Scan for the cell matching the given text and deliver its (x, y) coordinate at center. 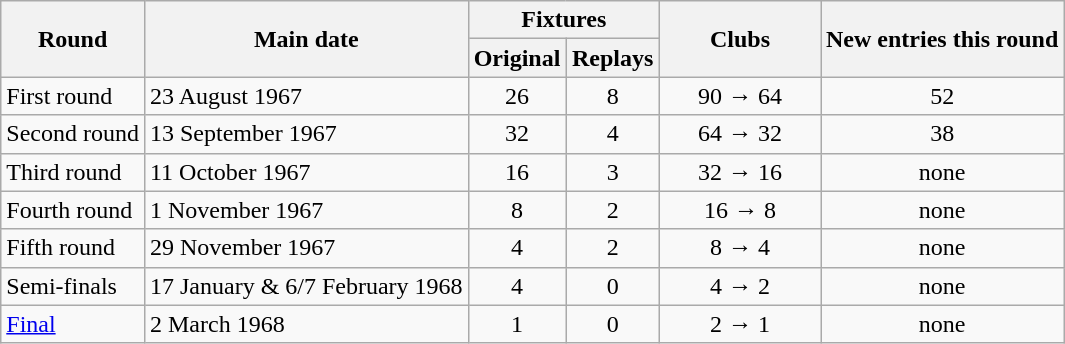
1 November 1967 (306, 210)
Original (517, 58)
Round (73, 39)
Third round (73, 172)
1 (517, 324)
26 (517, 96)
Second round (73, 134)
2 March 1968 (306, 324)
Fifth round (73, 248)
Clubs (740, 39)
11 October 1967 (306, 172)
52 (942, 96)
29 November 1967 (306, 248)
38 (942, 134)
New entries this round (942, 39)
16 (517, 172)
13 September 1967 (306, 134)
16 → 8 (740, 210)
23 August 1967 (306, 96)
90 → 64 (740, 96)
8 → 4 (740, 248)
Main date (306, 39)
32 → 16 (740, 172)
2 → 1 (740, 324)
4 → 2 (740, 286)
Semi-finals (73, 286)
Fourth round (73, 210)
Fixtures (564, 20)
Replays (613, 58)
3 (613, 172)
64 → 32 (740, 134)
Final (73, 324)
17 January & 6/7 February 1968 (306, 286)
32 (517, 134)
First round (73, 96)
